Scan for the cell matching the given text and deliver its [x, y] coordinate at center. 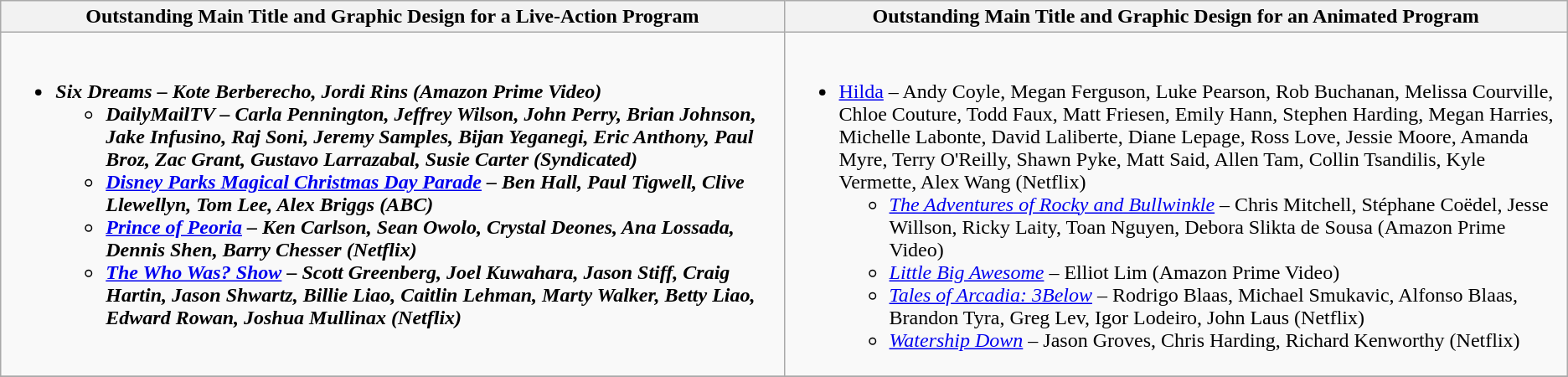
Outstanding Main Title and Graphic Design for an Animated Program [1176, 17]
Outstanding Main Title and Graphic Design for a Live-Action Program [392, 17]
